Return the [X, Y] coordinate for the center point of the cell that contains the specified text.  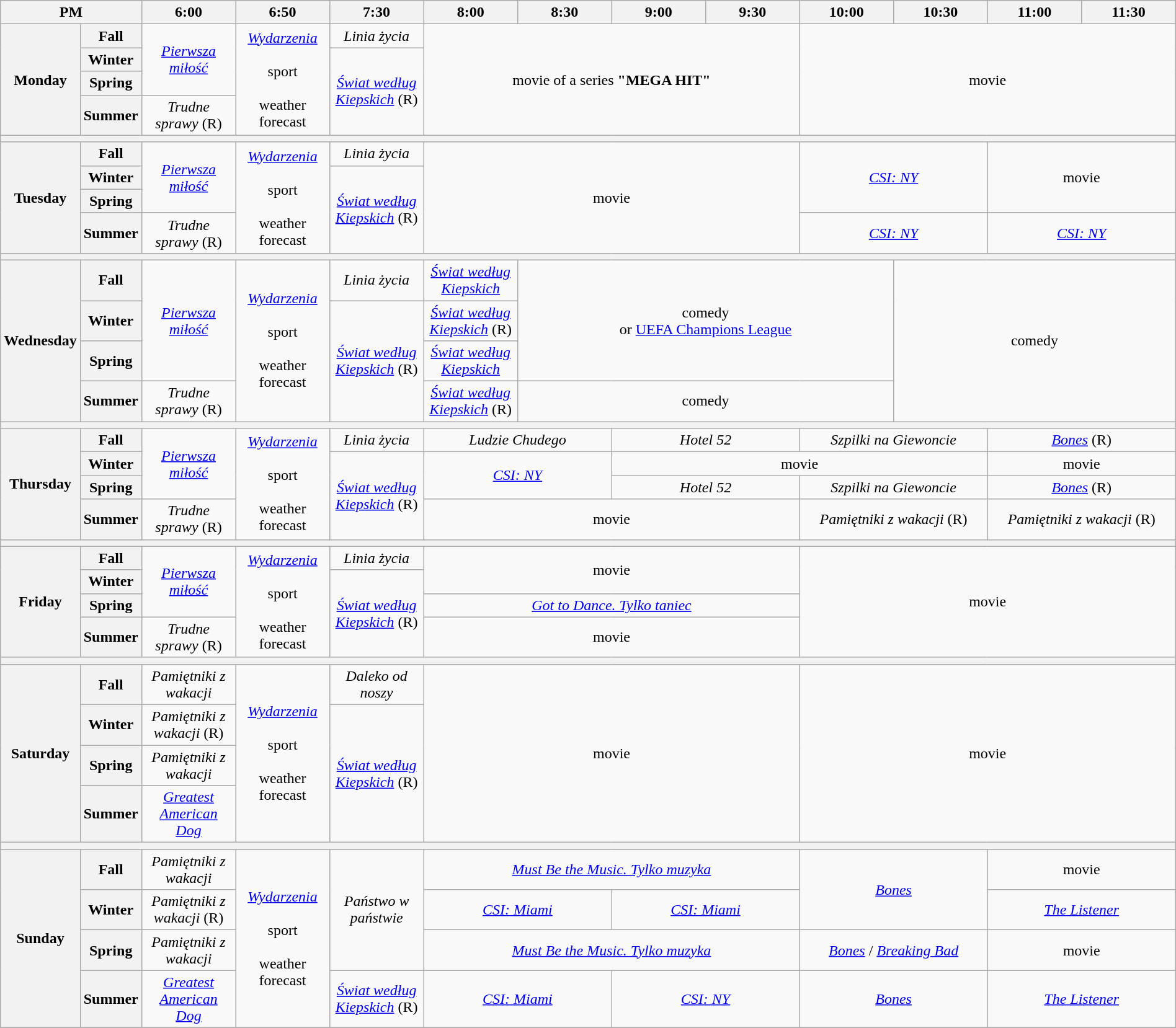
Monday [40, 79]
movie of a series "MEGA HIT" [612, 79]
8:00 [471, 12]
11:30 [1129, 12]
Daleko od noszy [376, 685]
7:30 [376, 12]
Saturday [40, 753]
Bones / Breaking Bad [893, 950]
10:30 [941, 12]
10:00 [847, 12]
Got to Dance. Tylko taniec [612, 605]
Thursday [40, 484]
Ludzie Chudego [517, 440]
Tuesday [40, 197]
Sunday [40, 939]
9:00 [659, 12]
comedyor UEFA Champions League [705, 320]
Wednesday [40, 340]
11:00 [1035, 12]
PM [71, 12]
8:30 [564, 12]
Państwo w państwie [376, 910]
9:30 [753, 12]
6:50 [283, 12]
6:00 [189, 12]
Friday [40, 601]
